Return the (x, y) coordinate for the center point of the cell that contains the specified text.  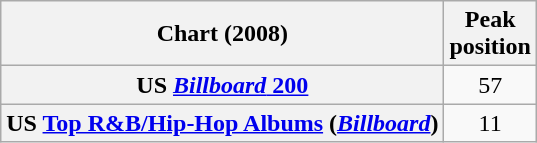
57 (490, 85)
11 (490, 123)
US Top R&B/Hip-Hop Albums (Billboard) (222, 123)
US Billboard 200 (222, 85)
Chart (2008) (222, 34)
Peakposition (490, 34)
